Provide the (x, y) coordinate of the cell's center where the given text is located.  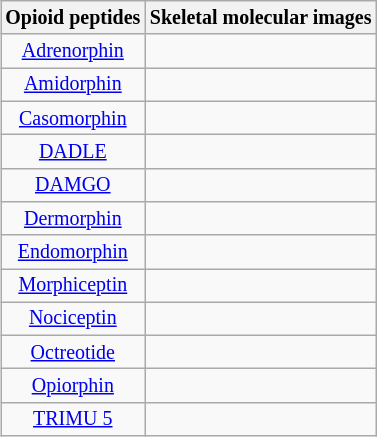
Adrenorphin (73, 50)
Dermorphin (73, 218)
Nociceptin (73, 318)
Morphiceptin (73, 284)
Casomorphin (73, 118)
TRIMU 5 (73, 418)
Skeletal molecular images (260, 18)
Endomorphin (73, 252)
Opiorphin (73, 386)
Amidorphin (73, 84)
Opioid peptides (73, 18)
DADLE (73, 152)
DAMGO (73, 184)
Octreotide (73, 352)
